Search for the cell housing the specified text and yield its [x, y] center coordinate. 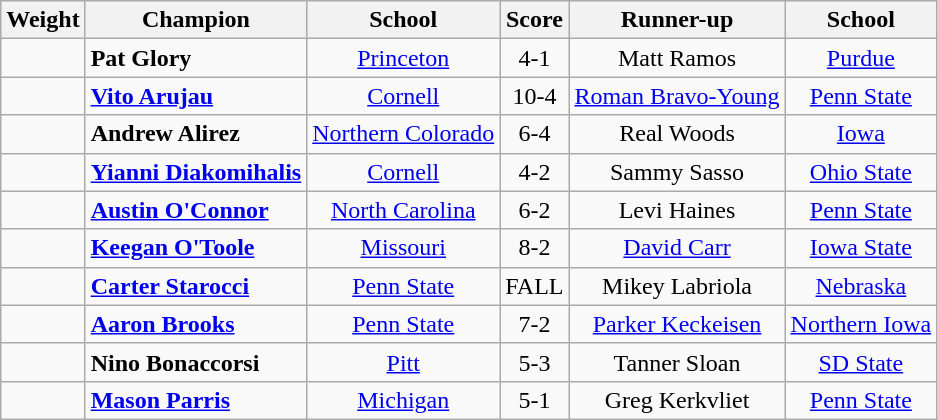
Missouri [404, 248]
Weight [43, 20]
Pitt [404, 362]
Keegan O'Toole [196, 248]
SD State [861, 362]
Pat Glory [196, 58]
Matt Ramos [677, 58]
Purdue [861, 58]
Levi Haines [677, 210]
Champion [196, 20]
6-4 [534, 134]
7-2 [534, 324]
Andrew Alirez [196, 134]
Northern Iowa [861, 324]
Mason Parris [196, 400]
Iowa [861, 134]
Vito Arujau [196, 96]
Carter Starocci [196, 286]
4-1 [534, 58]
Score [534, 20]
Sammy Sasso [677, 172]
Nino Bonaccorsi [196, 362]
8-2 [534, 248]
Real Woods [677, 134]
Iowa State [861, 248]
Greg Kerkvliet [677, 400]
Northern Colorado [404, 134]
North Carolina [404, 210]
Yianni Diakomihalis [196, 172]
Michigan [404, 400]
5-1 [534, 400]
Tanner Sloan [677, 362]
4-2 [534, 172]
Runner-up [677, 20]
10-4 [534, 96]
Mikey Labriola [677, 286]
6-2 [534, 210]
FALL [534, 286]
5-3 [534, 362]
David Carr [677, 248]
Nebraska [861, 286]
Parker Keckeisen [677, 324]
Aaron Brooks [196, 324]
Roman Bravo-Young [677, 96]
Ohio State [861, 172]
Princeton [404, 58]
Austin O'Connor [196, 210]
